Locate the cell with the specified text and output its [x, y] center coordinate. 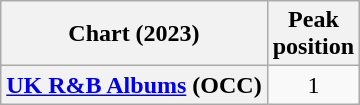
UK R&B Albums (OCC) [134, 85]
Peakposition [313, 34]
1 [313, 85]
Chart (2023) [134, 34]
